For the text-containing cell, return its midpoint in [x, y] coordinate format. 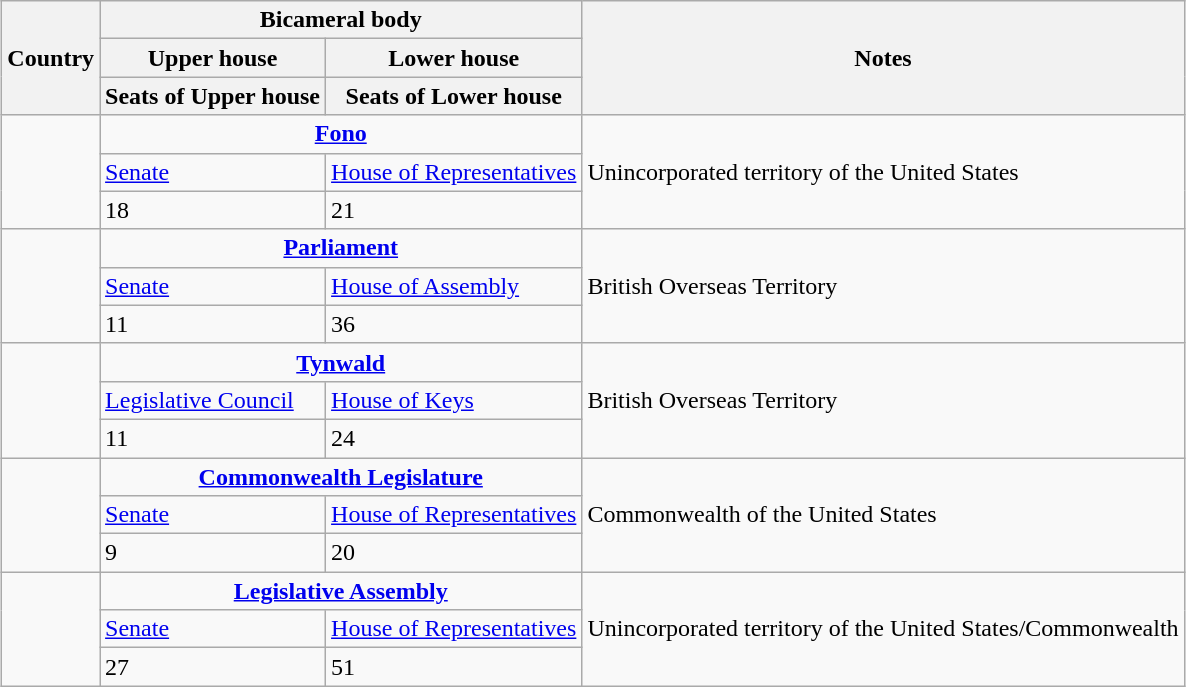
Upper house [213, 58]
Unincorporated territory of the United States/Commonwealth [883, 629]
Unincorporated territory of the United States [883, 172]
51 [454, 667]
18 [213, 210]
House of Keys [454, 400]
Parliament [341, 248]
Bicameral body [341, 20]
24 [454, 438]
Commonwealth of the United States [883, 515]
21 [454, 210]
Tynwald [341, 362]
20 [454, 553]
Seats of Upper house [213, 96]
9 [213, 553]
Legislative Assembly [341, 591]
Seats of Lower house [454, 96]
Fono [341, 134]
27 [213, 667]
36 [454, 324]
Lower house [454, 58]
Country [51, 58]
Legislative Council [213, 400]
Notes [883, 58]
House of Assembly [454, 286]
Commonwealth Legislature [341, 477]
